Capture the cell that displays the provided text and extract its (X, Y) central coordinate. 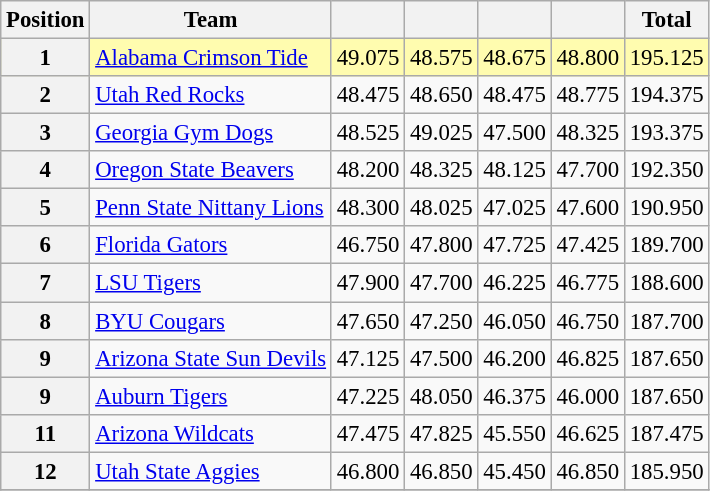
48.675 (514, 58)
6 (46, 245)
49.025 (442, 133)
Position (46, 20)
188.600 (666, 283)
47.125 (368, 358)
Utah State Aggies (211, 471)
46.375 (514, 396)
Alabama Crimson Tide (211, 58)
47.650 (368, 321)
46.625 (588, 433)
Oregon State Beavers (211, 170)
48.050 (442, 396)
48.650 (442, 95)
45.450 (514, 471)
2 (46, 95)
5 (46, 208)
189.700 (666, 245)
12 (46, 471)
192.350 (666, 170)
187.700 (666, 321)
45.550 (514, 433)
46.775 (588, 283)
193.375 (666, 133)
4 (46, 170)
Arizona Wildcats (211, 433)
47.725 (514, 245)
7 (46, 283)
48.300 (368, 208)
Utah Red Rocks (211, 95)
48.125 (514, 170)
46.200 (514, 358)
187.475 (666, 433)
8 (46, 321)
Penn State Nittany Lions (211, 208)
Florida Gators (211, 245)
Total (666, 20)
47.250 (442, 321)
48.525 (368, 133)
185.950 (666, 471)
46.825 (588, 358)
47.425 (588, 245)
47.475 (368, 433)
47.225 (368, 396)
1 (46, 58)
BYU Cougars (211, 321)
47.600 (588, 208)
48.200 (368, 170)
Auburn Tigers (211, 396)
195.125 (666, 58)
48.800 (588, 58)
11 (46, 433)
46.800 (368, 471)
48.025 (442, 208)
Team (211, 20)
47.900 (368, 283)
49.075 (368, 58)
46.000 (588, 396)
46.050 (514, 321)
190.950 (666, 208)
Arizona State Sun Devils (211, 358)
48.575 (442, 58)
Georgia Gym Dogs (211, 133)
194.375 (666, 95)
LSU Tigers (211, 283)
46.225 (514, 283)
48.775 (588, 95)
3 (46, 133)
47.825 (442, 433)
47.025 (514, 208)
47.800 (442, 245)
